From the cell containing the given text, extract its center point as (X, Y) coordinate. 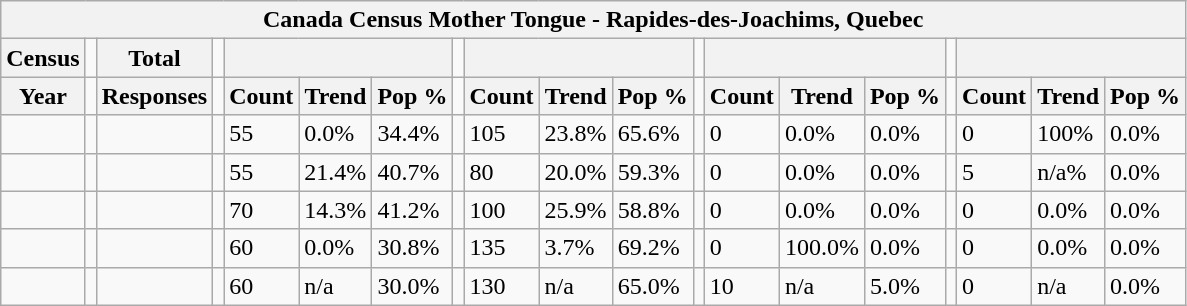
69.2% (652, 248)
25.9% (576, 210)
Census (43, 58)
Total (154, 58)
41.2% (412, 210)
Year (43, 96)
21.4% (336, 172)
135 (502, 248)
40.7% (412, 172)
20.0% (576, 172)
5 (994, 172)
30.8% (412, 248)
14.3% (336, 210)
23.8% (576, 134)
80 (502, 172)
100.0% (822, 248)
34.4% (412, 134)
n/a% (1068, 172)
70 (262, 210)
5.0% (904, 286)
10 (742, 286)
58.8% (652, 210)
65.6% (652, 134)
Canada Census Mother Tongue - Rapides-des-Joachims, Quebec (594, 20)
100 (502, 210)
105 (502, 134)
65.0% (652, 286)
3.7% (576, 248)
59.3% (652, 172)
Responses (154, 96)
30.0% (412, 286)
100% (1068, 134)
130 (502, 286)
